Scan for the cell matching the given text and deliver its [X, Y] coordinate at center. 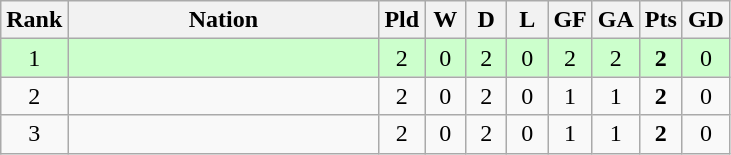
Rank [34, 20]
D [486, 20]
Pld [402, 20]
3 [34, 134]
Pts [660, 20]
L [528, 20]
W [446, 20]
GD [706, 20]
GA [616, 20]
Nation [224, 20]
GF [570, 20]
